Capture the cell that displays the provided text and extract its [x, y] central coordinate. 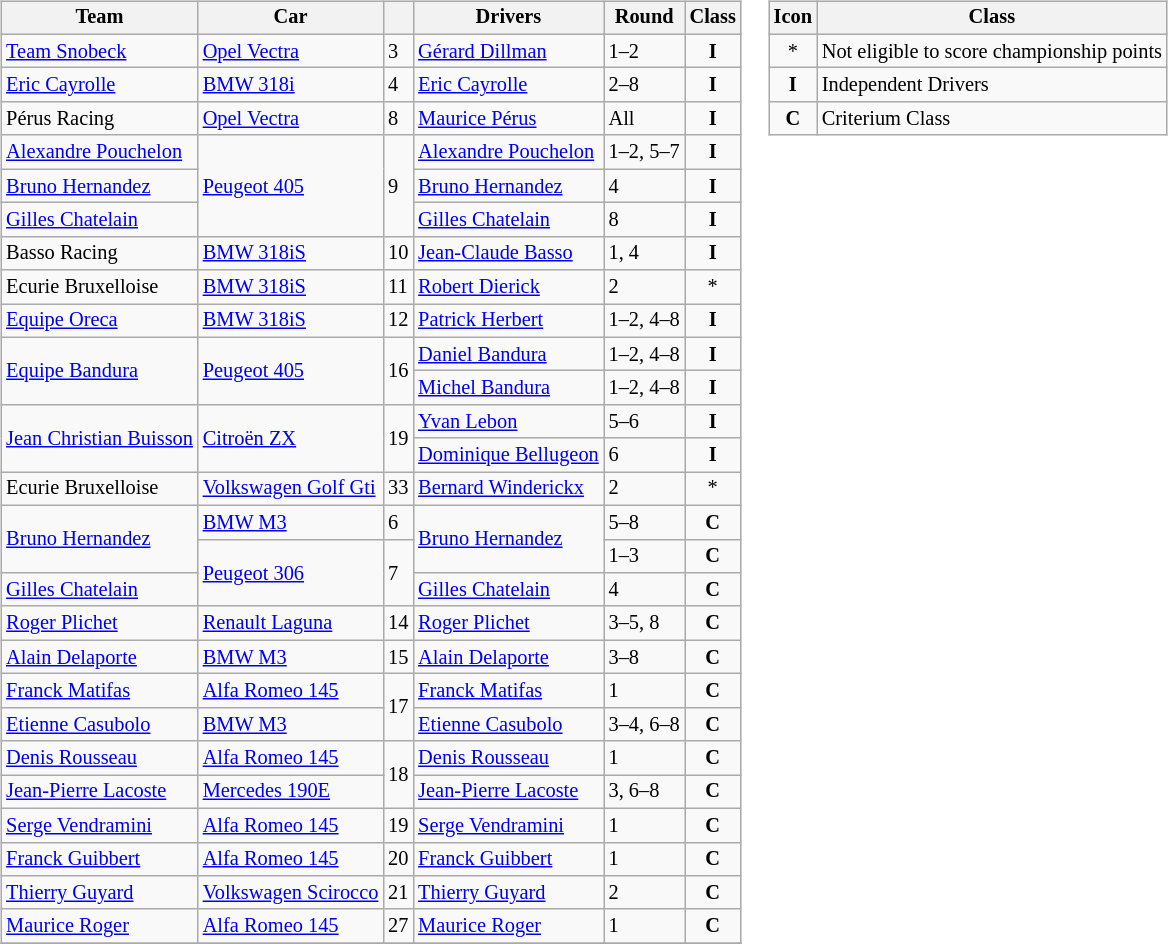
Round [644, 18]
Independent Drivers [992, 85]
3–5, 8 [644, 623]
5–8 [644, 522]
15 [398, 657]
1–2, 5–7 [644, 152]
All [644, 119]
18 [398, 774]
Icon [793, 18]
20 [398, 859]
Team [100, 18]
11 [398, 287]
Peugeot 306 [290, 572]
Robert Dierick [508, 287]
Volkswagen Golf Gti [290, 489]
9 [398, 186]
Patrick Herbert [508, 321]
Bernard Winderickx [508, 489]
3–4, 6–8 [644, 724]
Dominique Bellugeon [508, 455]
Not eligible to score championship points [992, 51]
10 [398, 253]
Jean-Claude Basso [508, 253]
Daniel Bandura [508, 354]
Volkswagen Scirocco [290, 893]
16 [398, 370]
33 [398, 489]
Michel Bandura [508, 388]
Equipe Bandura [100, 370]
7 [398, 572]
2–8 [644, 85]
Jean Christian Buisson [100, 438]
Basso Racing [100, 253]
21 [398, 893]
Maurice Pérus [508, 119]
Team Snobeck [100, 51]
Pérus Racing [100, 119]
3, 6–8 [644, 792]
5–6 [644, 422]
Car [290, 18]
1–2 [644, 51]
Equipe Oreca [100, 321]
12 [398, 321]
17 [398, 708]
BMW 318i [290, 85]
Renault Laguna [290, 623]
14 [398, 623]
Yvan Lebon [508, 422]
Mercedes 190E [290, 792]
Citroën ZX [290, 438]
1–3 [644, 556]
1, 4 [644, 253]
3–8 [644, 657]
Drivers [508, 18]
Gérard Dillman [508, 51]
Criterium Class [992, 119]
3 [398, 51]
27 [398, 926]
